For the text-containing cell, return its midpoint in [x, y] coordinate format. 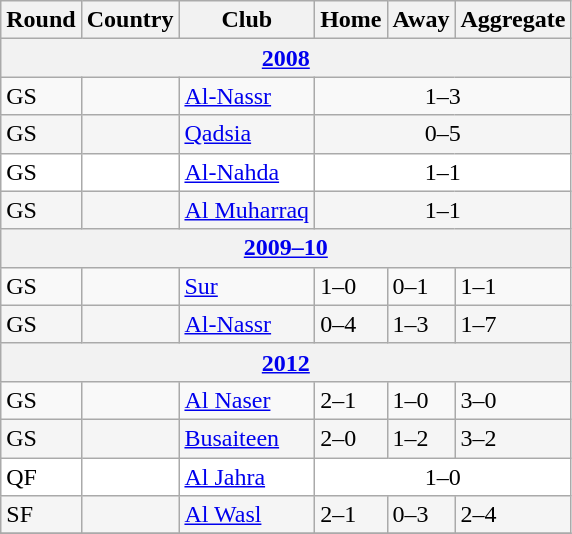
Aggregate [513, 20]
2009–10 [286, 248]
Country [130, 20]
1–2 [421, 438]
1–7 [513, 324]
Al Muharraq [247, 210]
Club [247, 20]
QF [41, 477]
2–0 [351, 438]
0–4 [351, 324]
Al Wasl [247, 515]
2–4 [513, 515]
Busaiteen [247, 438]
Al-Nahda [247, 172]
3–0 [513, 400]
Round [41, 20]
Al Naser [247, 400]
Away [421, 20]
0–5 [443, 134]
2012 [286, 362]
0–1 [421, 286]
Qadsia [247, 134]
Home [351, 20]
Sur [247, 286]
SF [41, 515]
2008 [286, 58]
3–2 [513, 438]
Al Jahra [247, 477]
0–3 [421, 515]
